Capture the cell that displays the provided text and extract its (X, Y) central coordinate. 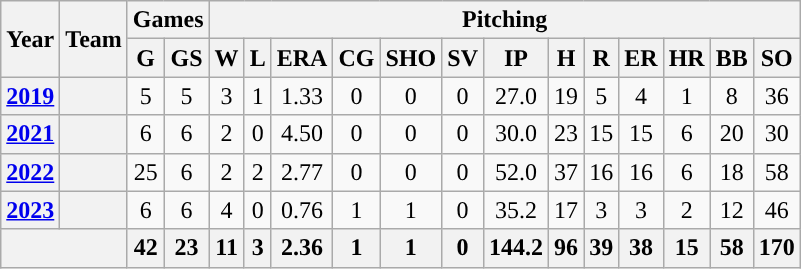
1.33 (302, 96)
BB (732, 58)
GS (186, 58)
ERA (302, 58)
170 (776, 248)
R (602, 58)
39 (602, 248)
G (146, 58)
Games (168, 20)
SO (776, 58)
IP (516, 58)
11 (226, 248)
0.76 (302, 210)
30 (776, 134)
144.2 (516, 248)
2.77 (302, 172)
27.0 (516, 96)
52.0 (516, 172)
SV (463, 58)
4.50 (302, 134)
8 (732, 96)
Team (94, 39)
19 (566, 96)
ER (641, 58)
38 (641, 248)
96 (566, 248)
42 (146, 248)
CG (356, 58)
W (226, 58)
Pitching (504, 20)
2022 (30, 172)
18 (732, 172)
37 (566, 172)
SHO (411, 58)
12 (732, 210)
H (566, 58)
HR (686, 58)
2023 (30, 210)
35.2 (516, 210)
2.36 (302, 248)
2021 (30, 134)
Year (30, 39)
25 (146, 172)
20 (732, 134)
30.0 (516, 134)
2019 (30, 96)
46 (776, 210)
36 (776, 96)
17 (566, 210)
L (258, 58)
